Locate the cell with the specified text and output its (X, Y) center coordinate. 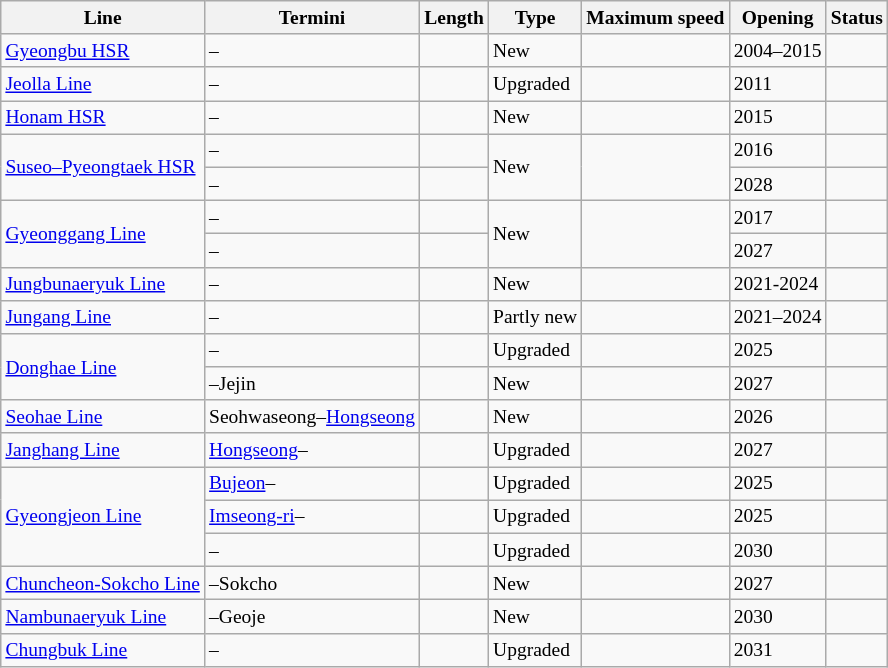
Jungbunaeryuk Line (103, 284)
Nambunaeryuk Line (103, 616)
Opening (778, 18)
2026 (778, 416)
–Jejin (312, 384)
Jeolla Line (103, 84)
Seohae Line (103, 416)
–Geoje (312, 616)
2011 (778, 84)
Donghae Line (103, 368)
Gyeongjeon Line (103, 517)
Honam HSR (103, 118)
Length (454, 18)
Jungang Line (103, 316)
Chungbuk Line (103, 650)
–Sokcho (312, 584)
Imseong-ri– (312, 516)
Janghang Line (103, 450)
2021–2024 (778, 316)
Gyeongbu HSR (103, 50)
Gyeonggang Line (103, 234)
Suseo–Pyeongtaek HSR (103, 168)
2016 (778, 150)
2004–2015 (778, 50)
Maximum speed (656, 18)
2021-2024 (778, 284)
Bujeon– (312, 484)
2015 (778, 118)
Chuncheon-Sokcho Line (103, 584)
2031 (778, 650)
Type (534, 18)
Line (103, 18)
2017 (778, 216)
Status (856, 18)
2028 (778, 184)
Partly new (534, 316)
Hongseong– (312, 450)
Termini (312, 18)
Seohwaseong–Hongseong (312, 416)
